Scan for the cell matching the given text and deliver its (X, Y) coordinate at center. 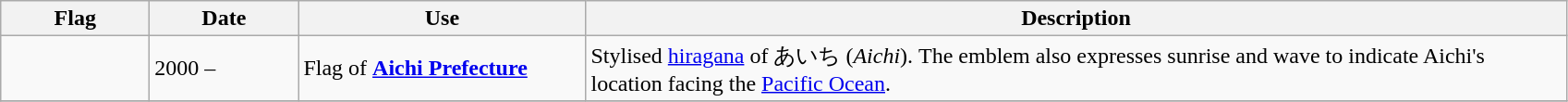
Flag of Aichi Prefecture (442, 69)
Use (442, 19)
Description (1076, 19)
Flag (76, 19)
Stylised hiragana of あいち (Aichi). The emblem also expresses sunrise and wave to indicate Aichi's location facing the Pacific Ocean. (1076, 69)
Date (224, 19)
2000 – (224, 69)
